Determine the (x, y) coordinate at the center of the cell enclosing the given text.  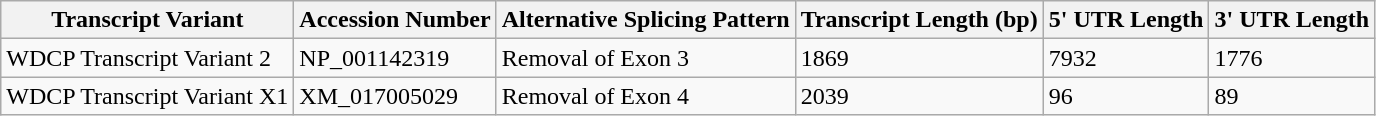
Removal of Exon 3 (646, 58)
WDCP Transcript Variant X1 (148, 96)
7932 (1126, 58)
XM_017005029 (395, 96)
5' UTR Length (1126, 20)
Accession Number (395, 20)
Alternative Splicing Pattern (646, 20)
96 (1126, 96)
NP_001142319 (395, 58)
1869 (919, 58)
2039 (919, 96)
Transcript Variant (148, 20)
WDCP Transcript Variant 2 (148, 58)
89 (1292, 96)
3' UTR Length (1292, 20)
1776 (1292, 58)
Transcript Length (bp) (919, 20)
Removal of Exon 4 (646, 96)
